Identify which cell holds the provided text, then report its (x, y) central coordinate. 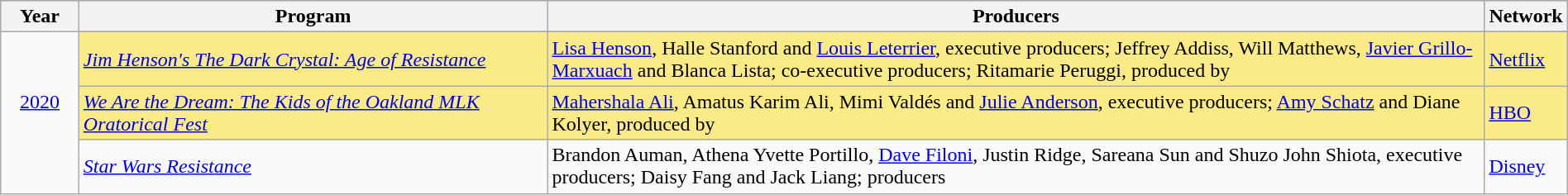
Mahershala Ali, Amatus Karim Ali, Mimi Valdés and Julie Anderson, executive producers; Amy Schatz and Diane Kolyer, produced by (1016, 112)
Jim Henson's The Dark Crystal: Age of Resistance (313, 59)
We Are the Dream: The Kids of the Oakland MLK Oratorical Fest (313, 112)
Star Wars Resistance (313, 167)
2020 (40, 112)
Year (40, 17)
Producers (1016, 17)
Network (1526, 17)
Netflix (1526, 59)
Program (313, 17)
HBO (1526, 112)
Disney (1526, 167)
